Find where the given text appears and provide that cell's center as [X, Y] coordinate. 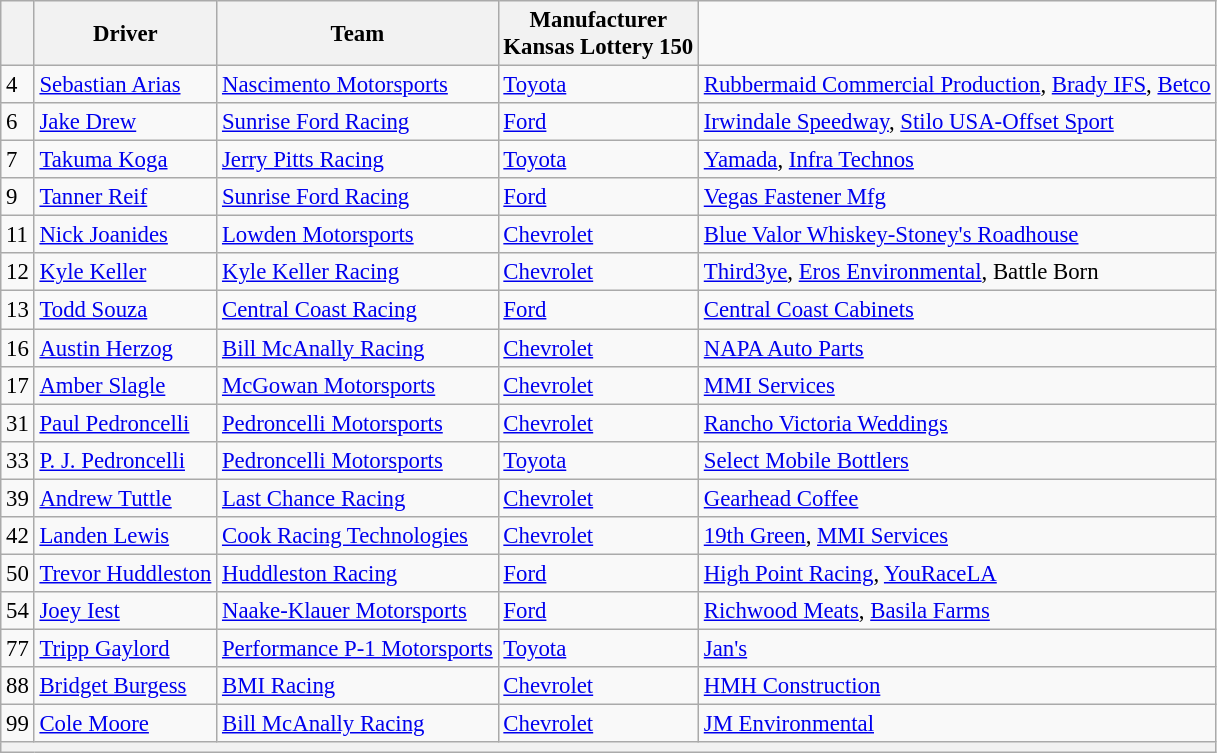
Trevor Huddleston [126, 573]
7 [18, 160]
NAPA Auto Parts [956, 348]
Landen Lewis [126, 536]
99 [18, 724]
Third3ye, Eros Environmental, Battle Born [956, 273]
12 [18, 273]
42 [18, 536]
Jan's [956, 648]
Takuma Koga [126, 160]
77 [18, 648]
4 [18, 85]
ManufacturerKansas Lottery 150 [598, 34]
Cole Moore [126, 724]
Tripp Gaylord [126, 648]
Jake Drew [126, 122]
Huddleston Racing [358, 573]
Central Coast Racing [358, 310]
Amber Slagle [126, 385]
Nick Joanides [126, 235]
16 [18, 348]
Performance P-1 Motorsports [358, 648]
17 [18, 385]
JM Environmental [956, 724]
6 [18, 122]
Austin Herzog [126, 348]
Vegas Fastener Mfg [956, 197]
McGowan Motorsports [358, 385]
High Point Racing, YouRaceLA [956, 573]
Driver [126, 34]
MMI Services [956, 385]
Todd Souza [126, 310]
11 [18, 235]
Naake-Klauer Motorsports [358, 611]
Paul Pedroncelli [126, 423]
Jerry Pitts Racing [358, 160]
Rancho Victoria Weddings [956, 423]
50 [18, 573]
BMI Racing [358, 686]
Sebastian Arias [126, 85]
Team [358, 34]
19th Green, MMI Services [956, 536]
Bridget Burgess [126, 686]
39 [18, 498]
Rubbermaid Commercial Production, Brady IFS, Betco [956, 85]
Joey Iest [126, 611]
Blue Valor Whiskey-Stoney's Roadhouse [956, 235]
Lowden Motorsports [358, 235]
13 [18, 310]
88 [18, 686]
P. J. Pedroncelli [126, 460]
Cook Racing Technologies [358, 536]
Last Chance Racing [358, 498]
Tanner Reif [126, 197]
Yamada, Infra Technos [956, 160]
Irwindale Speedway, Stilo USA-Offset Sport [956, 122]
Kyle Keller [126, 273]
Nascimento Motorsports [358, 85]
Select Mobile Bottlers [956, 460]
9 [18, 197]
Central Coast Cabinets [956, 310]
Richwood Meats, Basila Farms [956, 611]
31 [18, 423]
Kyle Keller Racing [358, 273]
Andrew Tuttle [126, 498]
33 [18, 460]
HMH Construction [956, 686]
Gearhead Coffee [956, 498]
54 [18, 611]
